Pinpoint the cell where the given text exists, returning its [X, Y] midpoint coordinate. 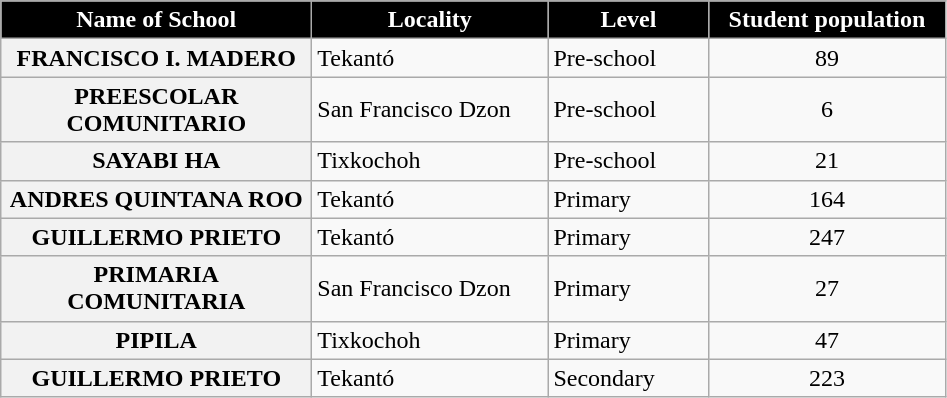
Locality [430, 20]
FRANCISCO I. MADERO [156, 58]
SAYABI HA [156, 161]
Secondary [628, 378]
Student population [827, 20]
21 [827, 161]
47 [827, 340]
89 [827, 58]
PIPILA [156, 340]
164 [827, 199]
PREESCOLAR COMUNITARIO [156, 110]
6 [827, 110]
27 [827, 288]
223 [827, 378]
247 [827, 237]
Level [628, 20]
Name of School [156, 20]
ANDRES QUINTANA ROO [156, 199]
PRIMARIA COMUNITARIA [156, 288]
